Find where the given text appears and provide that cell's center as (X, Y) coordinate. 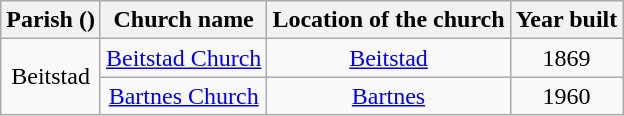
Bartnes (388, 96)
1869 (566, 58)
Beitstad Church (183, 58)
Bartnes Church (183, 96)
1960 (566, 96)
Location of the church (388, 20)
Parish () (51, 20)
Year built (566, 20)
Church name (183, 20)
